Determine the (X, Y) coordinate at the center of the cell enclosing the given text.  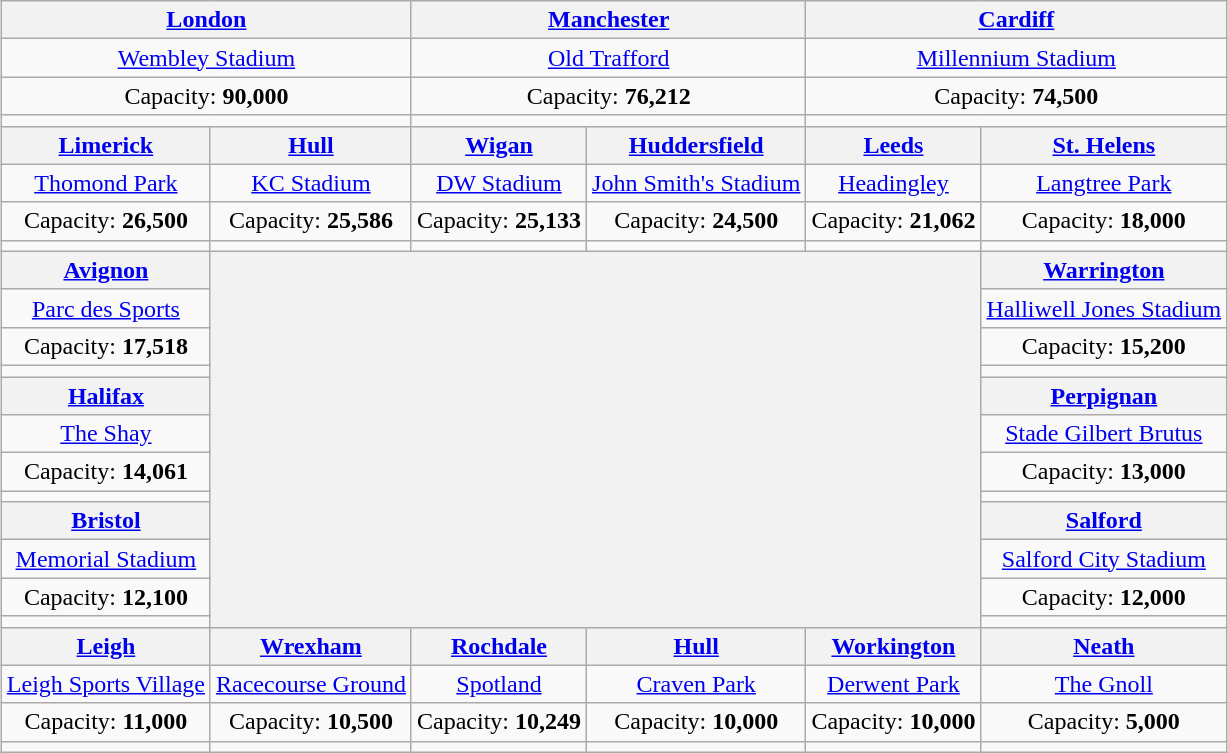
Leigh (106, 646)
Capacity: 12,000 (1104, 597)
Derwent Park (894, 684)
KC Stadium (310, 183)
Capacity: 11,000 (106, 722)
Halifax (106, 395)
Capacity: 10,500 (310, 722)
Old Trafford (608, 58)
Leigh Sports Village (106, 684)
Manchester (608, 20)
Capacity: 26,500 (106, 221)
Leeds (894, 145)
Bristol (106, 521)
Halliwell Jones Stadium (1104, 308)
Memorial Stadium (106, 559)
Parc des Sports (106, 308)
Thomond Park (106, 183)
The Gnoll (1104, 684)
Headingley (894, 183)
Langtree Park (1104, 183)
John Smith's Stadium (696, 183)
Workington (894, 646)
Capacity: 90,000 (206, 96)
Capacity: 13,000 (1104, 472)
Salford City Stadium (1104, 559)
Racecourse Ground (310, 684)
Spotland (498, 684)
Capacity: 12,100 (106, 597)
Wembley Stadium (206, 58)
Capacity: 21,062 (894, 221)
Capacity: 76,212 (608, 96)
Cardiff (1016, 20)
Capacity: 24,500 (696, 221)
Capacity: 14,061 (106, 472)
Capacity: 25,586 (310, 221)
The Shay (106, 434)
London (206, 20)
St. Helens (1104, 145)
Craven Park (696, 684)
Capacity: 74,500 (1016, 96)
Limerick (106, 145)
Avignon (106, 270)
Warrington (1104, 270)
Wrexham (310, 646)
Stade Gilbert Brutus (1104, 434)
Perpignan (1104, 395)
Huddersfield (696, 145)
Rochdale (498, 646)
Capacity: 15,200 (1104, 346)
Capacity: 25,133 (498, 221)
Capacity: 18,000 (1104, 221)
Salford (1104, 521)
Capacity: 17,518 (106, 346)
Capacity: 10,249 (498, 722)
Wigan (498, 145)
Millennium Stadium (1016, 58)
DW Stadium (498, 183)
Capacity: 5,000 (1104, 722)
Neath (1104, 646)
